Extract the [X, Y] coordinate from the center of the cell holding the provided text.  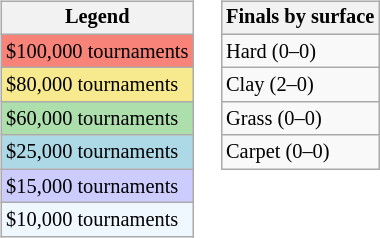
Hard (0–0) [300, 51]
Finals by surface [300, 18]
$80,000 tournaments [97, 85]
Clay (2–0) [300, 85]
Grass (0–0) [300, 119]
Legend [97, 18]
$10,000 tournaments [97, 220]
$15,000 tournaments [97, 186]
$100,000 tournaments [97, 51]
Carpet (0–0) [300, 152]
$60,000 tournaments [97, 119]
$25,000 tournaments [97, 152]
